Output the (x, y) coordinate of the center of the cell containing the given text.  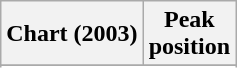
Chart (2003) (72, 34)
Peakposition (189, 34)
